Determine the (x, y) coordinate at the center of the cell enclosing the given text.  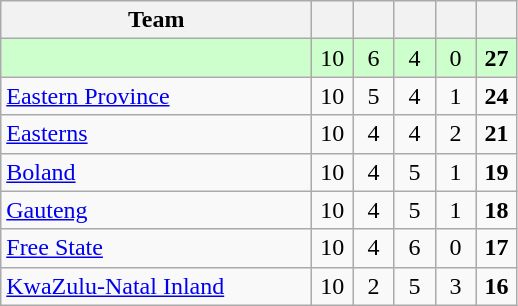
19 (496, 172)
Eastern Province (156, 96)
17 (496, 248)
21 (496, 134)
Boland (156, 172)
24 (496, 96)
3 (456, 286)
Team (156, 20)
KwaZulu-Natal Inland (156, 286)
18 (496, 210)
27 (496, 58)
Gauteng (156, 210)
Easterns (156, 134)
Free State (156, 248)
16 (496, 286)
